From the cell containing the given text, extract its center point as (x, y) coordinate. 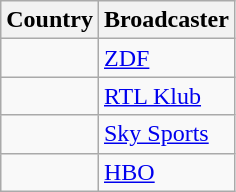
HBO (166, 172)
Sky Sports (166, 134)
ZDF (166, 58)
Broadcaster (166, 20)
Country (50, 20)
RTL Klub (166, 96)
